From the cell containing the given text, extract its center point as [X, Y] coordinate. 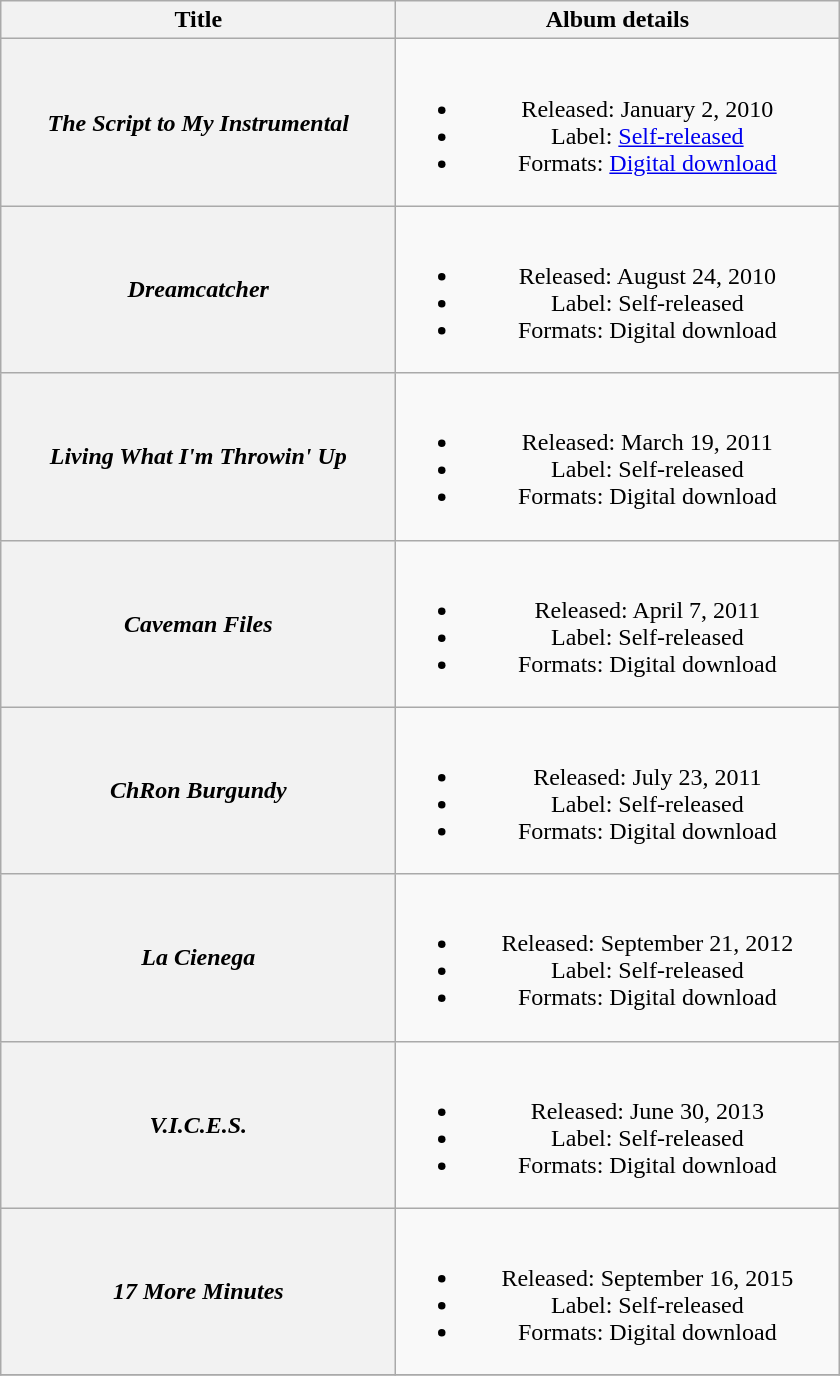
Released: August 24, 2010Label: Self-releasedFormats: Digital download [618, 290]
Released: March 19, 2011Label: Self-releasedFormats: Digital download [618, 456]
Dreamcatcher [198, 290]
La Cienega [198, 958]
Released: January 2, 2010Label: Self-releasedFormats: Digital download [618, 122]
ChRon Burgundy [198, 790]
Released: June 30, 2013Label: Self-releasedFormats: Digital download [618, 1124]
Title [198, 20]
Released: April 7, 2011Label: Self-releasedFormats: Digital download [618, 624]
V.I.C.E.S. [198, 1124]
Living What I'm Throwin' Up [198, 456]
Released: September 21, 2012Label: Self-releasedFormats: Digital download [618, 958]
Released: September 16, 2015Label: Self-releasedFormats: Digital download [618, 1292]
Caveman Files [198, 624]
Released: July 23, 2011Label: Self-releasedFormats: Digital download [618, 790]
Album details [618, 20]
The Script to My Instrumental [198, 122]
17 More Minutes [198, 1292]
